Determine the [x, y] coordinate at the center of the cell enclosing the given text.  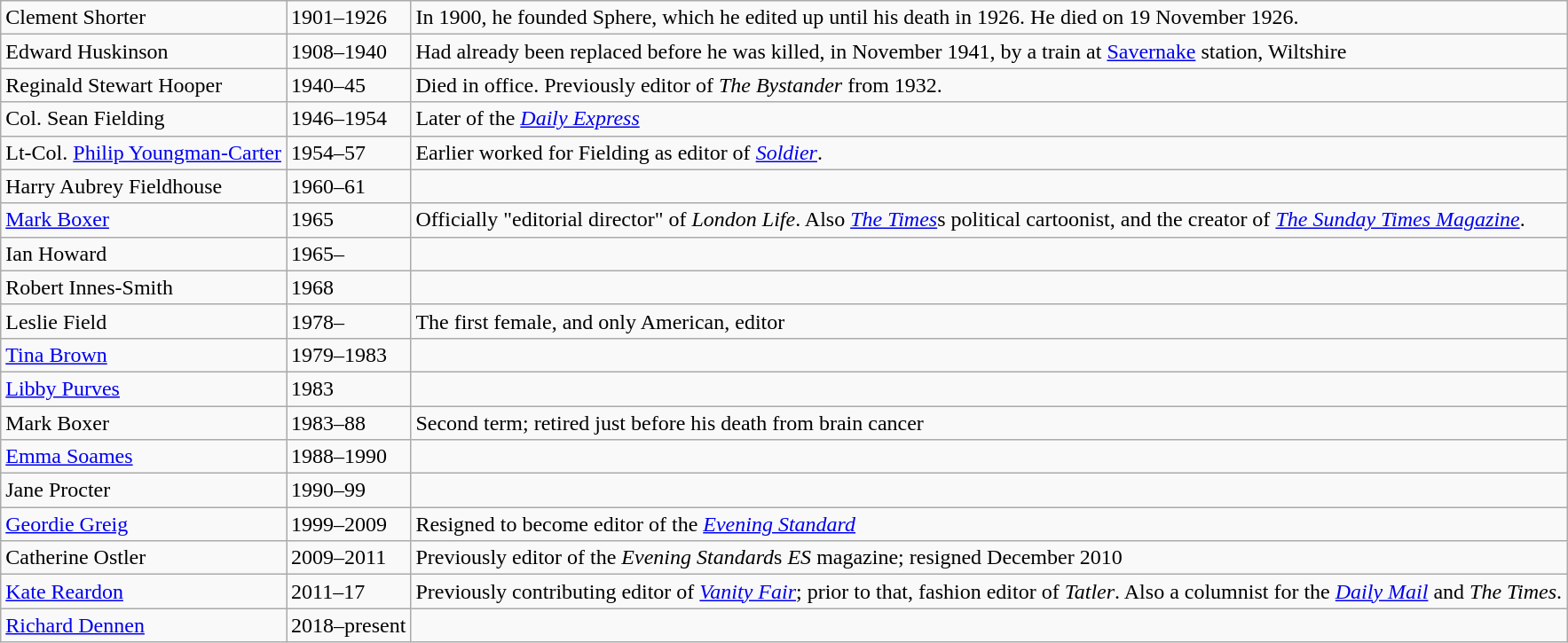
Jane Procter [144, 490]
Richard Dennen [144, 625]
Officially "editorial director" of London Life. Also The Timess political cartoonist, and the creator of The Sunday Times Magazine. [989, 220]
2011–17 [348, 592]
1954–57 [348, 153]
Resigned to become editor of the Evening Standard [989, 524]
Later of the Daily Express [989, 119]
Geordie Greig [144, 524]
1965– [348, 254]
Second term; retired just before his death from brain cancer [989, 423]
1968 [348, 287]
Reginald Stewart Hooper [144, 85]
Had already been replaced before he was killed, in November 1941, by a train at Savernake station, Wiltshire [989, 51]
1940–45 [348, 85]
1990–99 [348, 490]
Leslie Field [144, 321]
Emma Soames [144, 457]
1978– [348, 321]
2009–2011 [348, 558]
Lt-Col. Philip Youngman-Carter [144, 153]
1965 [348, 220]
2018–present [348, 625]
Robert Innes-Smith [144, 287]
Previously contributing editor of Vanity Fair; prior to that, fashion editor of Tatler. Also a columnist for the Daily Mail and The Times. [989, 592]
1999–2009 [348, 524]
The first female, and only American, editor [989, 321]
Tina Brown [144, 355]
Catherine Ostler [144, 558]
Earlier worked for Fielding as editor of Soldier. [989, 153]
Previously editor of the Evening Standards ES magazine; resigned December 2010 [989, 558]
Harry Aubrey Fieldhouse [144, 186]
1988–1990 [348, 457]
Clement Shorter [144, 18]
1960–61 [348, 186]
1946–1954 [348, 119]
1983 [348, 388]
Col. Sean Fielding [144, 119]
Ian Howard [144, 254]
Libby Purves [144, 388]
Edward Huskinson [144, 51]
1979–1983 [348, 355]
1901–1926 [348, 18]
Kate Reardon [144, 592]
Died in office. Previously editor of The Bystander from 1932. [989, 85]
1983–88 [348, 423]
In 1900, he founded Sphere, which he edited up until his death in 1926. He died on 19 November 1926. [989, 18]
1908–1940 [348, 51]
